Return the (X, Y) coordinate for the center point of the cell that contains the specified text.  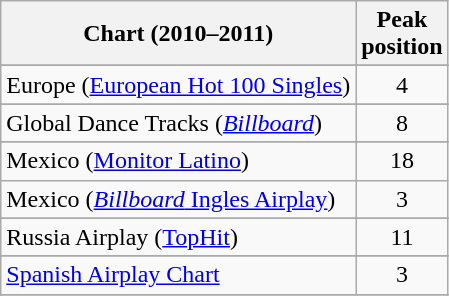
Global Dance Tracks (Billboard) (178, 123)
11 (402, 237)
Mexico (Monitor Latino) (178, 161)
Spanish Airplay Chart (178, 275)
4 (402, 85)
Europe (European Hot 100 Singles) (178, 85)
Russia Airplay (TopHit) (178, 237)
8 (402, 123)
Peakposition (402, 34)
Mexico (Billboard Ingles Airplay) (178, 199)
Chart (2010–2011) (178, 34)
18 (402, 161)
